Determine the [x, y] coordinate at the center of the cell enclosing the given text.  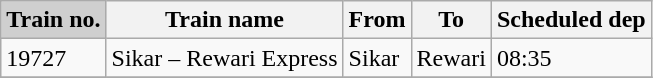
08:35 [571, 58]
Rewari [451, 58]
Scheduled dep [571, 20]
Sikar – Rewari Express [224, 58]
From [377, 20]
Train name [224, 20]
To [451, 20]
19727 [54, 58]
Sikar [377, 58]
Train no. [54, 20]
